Capture the cell that displays the provided text and extract its (X, Y) central coordinate. 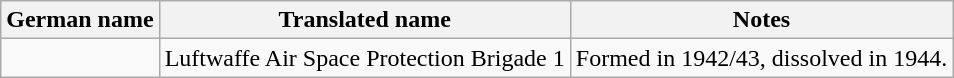
Luftwaffe Air Space Protection Brigade 1 (364, 58)
German name (80, 20)
Formed in 1942/43, dissolved in 1944. (761, 58)
Notes (761, 20)
Translated name (364, 20)
